Identify which cell holds the provided text, then report its [X, Y] central coordinate. 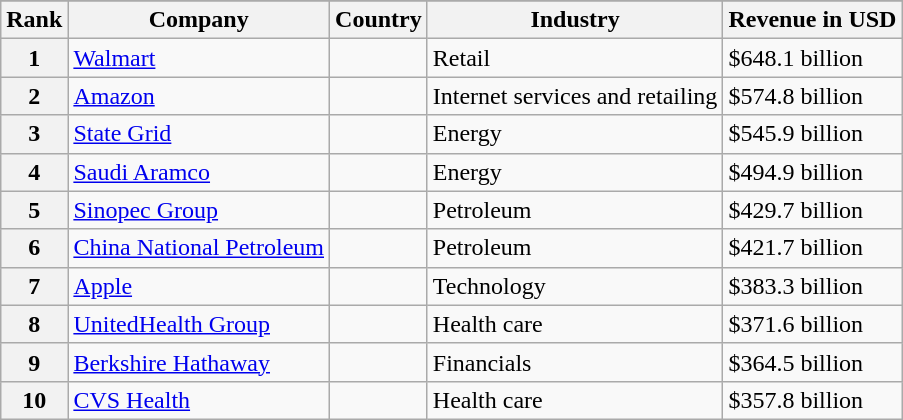
3 [34, 134]
$364.5 billion [812, 362]
1 [34, 58]
10 [34, 400]
2 [34, 96]
6 [34, 248]
Rank [34, 20]
$429.7 billion [812, 210]
$357.8 billion [812, 400]
Company [199, 20]
CVS Health [199, 400]
Retail [575, 58]
Technology [575, 286]
State Grid [199, 134]
Apple [199, 286]
Industry [575, 20]
$421.7 billion [812, 248]
$494.9 billion [812, 172]
5 [34, 210]
$648.1 billion [812, 58]
Berkshire Hathaway [199, 362]
$371.6 billion [812, 324]
4 [34, 172]
7 [34, 286]
Amazon [199, 96]
$383.3 billion [812, 286]
$574.8 billion [812, 96]
China National Petroleum [199, 248]
Sinopec Group [199, 210]
Internet services and retailing [575, 96]
Saudi Aramco [199, 172]
9 [34, 362]
$545.9 billion [812, 134]
8 [34, 324]
Walmart [199, 58]
Country [379, 20]
Revenue in USD [812, 20]
UnitedHealth Group [199, 324]
Financials [575, 362]
